From the cell containing the given text, extract its center point as [X, Y] coordinate. 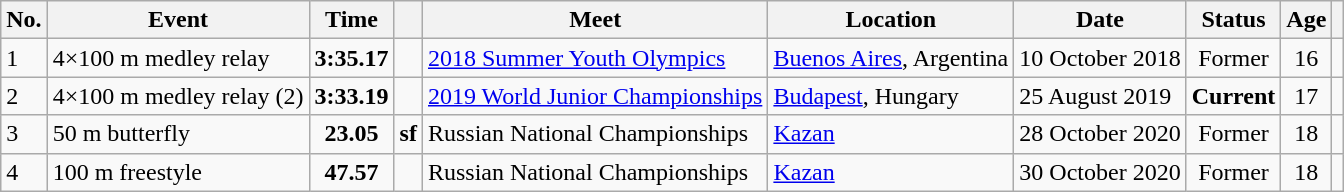
25 August 2019 [1100, 96]
Meet [594, 20]
4 [24, 172]
Location [891, 20]
No. [24, 20]
Age [1306, 20]
16 [1306, 58]
Buenos Aires, Argentina [891, 58]
47.57 [352, 172]
Date [1100, 20]
2 [24, 96]
100 m freestyle [178, 172]
Budapest, Hungary [891, 96]
50 m butterfly [178, 134]
3:33.19 [352, 96]
23.05 [352, 134]
Current [1234, 96]
10 October 2018 [1100, 58]
Status [1234, 20]
2018 Summer Youth Olympics [594, 58]
17 [1306, 96]
28 October 2020 [1100, 134]
1 [24, 58]
Time [352, 20]
3 [24, 134]
30 October 2020 [1100, 172]
2019 World Junior Championships [594, 96]
Event [178, 20]
sf [408, 134]
4×100 m medley relay [178, 58]
3:35.17 [352, 58]
4×100 m medley relay (2) [178, 96]
